From the cell containing the given text, extract its center point as (X, Y) coordinate. 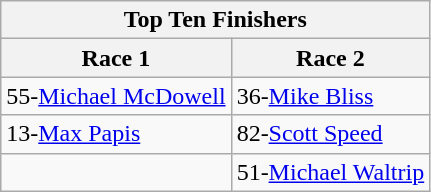
13-Max Papis (116, 134)
51-Michael Waltrip (330, 172)
55-Michael McDowell (116, 96)
Race 1 (116, 58)
Race 2 (330, 58)
82-Scott Speed (330, 134)
36-Mike Bliss (330, 96)
Top Ten Finishers (216, 20)
